Scan for the cell matching the given text and deliver its (x, y) coordinate at center. 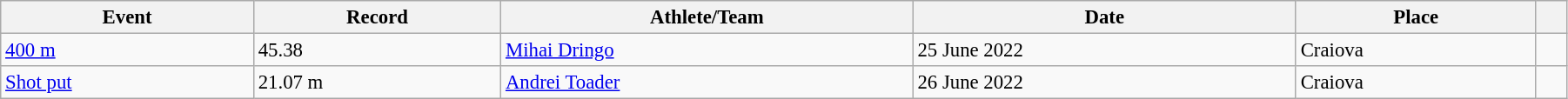
Athlete/Team (707, 17)
Andrei Toader (707, 82)
26 June 2022 (1104, 82)
Date (1104, 17)
Mihai Dringo (707, 50)
400 m (127, 50)
25 June 2022 (1104, 50)
Record (377, 17)
Event (127, 17)
Place (1416, 17)
45.38 (377, 50)
Shot put (127, 82)
21.07 m (377, 82)
